For the text-containing cell, return its midpoint in [x, y] coordinate format. 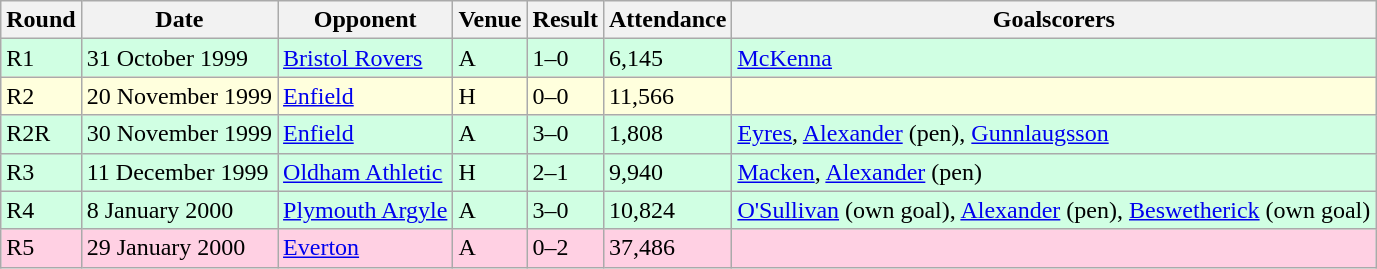
Oldham Athletic [366, 172]
1–0 [565, 58]
2–1 [565, 172]
10,824 [667, 210]
30 November 1999 [179, 134]
R2R [41, 134]
1,808 [667, 134]
R5 [41, 248]
8 January 2000 [179, 210]
Bristol Rovers [366, 58]
R3 [41, 172]
Goalscorers [1054, 20]
Macken, Alexander (pen) [1054, 172]
Eyres, Alexander (pen), Gunnlaugsson [1054, 134]
Plymouth Argyle [366, 210]
Attendance [667, 20]
Venue [490, 20]
0–2 [565, 248]
Result [565, 20]
Round [41, 20]
Opponent [366, 20]
McKenna [1054, 58]
R1 [41, 58]
6,145 [667, 58]
37,486 [667, 248]
O'Sullivan (own goal), Alexander (pen), Beswetherick (own goal) [1054, 210]
9,940 [667, 172]
R4 [41, 210]
20 November 1999 [179, 96]
R2 [41, 96]
11,566 [667, 96]
Date [179, 20]
31 October 1999 [179, 58]
29 January 2000 [179, 248]
0–0 [565, 96]
Everton [366, 248]
11 December 1999 [179, 172]
